Output the (x, y) coordinate of the center of the cell containing the given text.  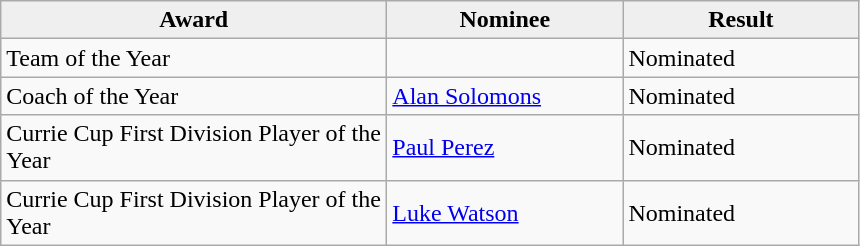
Award (194, 20)
Team of the Year (194, 58)
Coach of the Year (194, 96)
Luke Watson (505, 212)
Nominee (505, 20)
Alan Solomons (505, 96)
Paul Perez (505, 148)
Result (741, 20)
